Return (X, Y) of the center of cell containing provided text 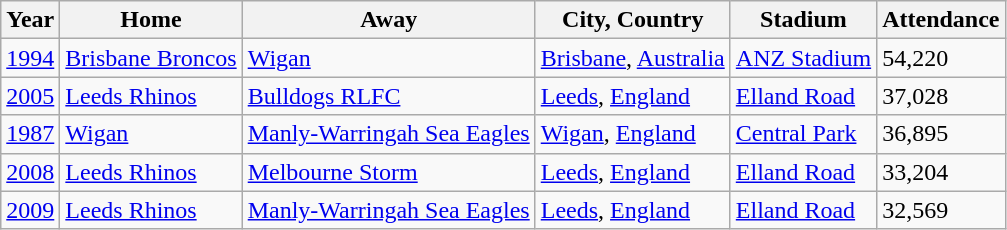
1994 (30, 58)
Brisbane, Australia (632, 58)
36,895 (941, 134)
Wigan, England (632, 134)
32,569 (941, 210)
Brisbane Broncos (151, 58)
Melbourne Storm (388, 172)
2008 (30, 172)
Home (151, 20)
2005 (30, 96)
ANZ Stadium (803, 58)
Away (388, 20)
54,220 (941, 58)
Year (30, 20)
1987 (30, 134)
Bulldogs RLFC (388, 96)
37,028 (941, 96)
City, Country (632, 20)
33,204 (941, 172)
Central Park (803, 134)
Stadium (803, 20)
Attendance (941, 20)
2009 (30, 210)
